Determine the [X, Y] coordinate at the center of the cell enclosing the given text.  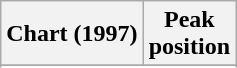
Peakposition [189, 34]
Chart (1997) [72, 34]
